For the text-containing cell, return its midpoint in [x, y] coordinate format. 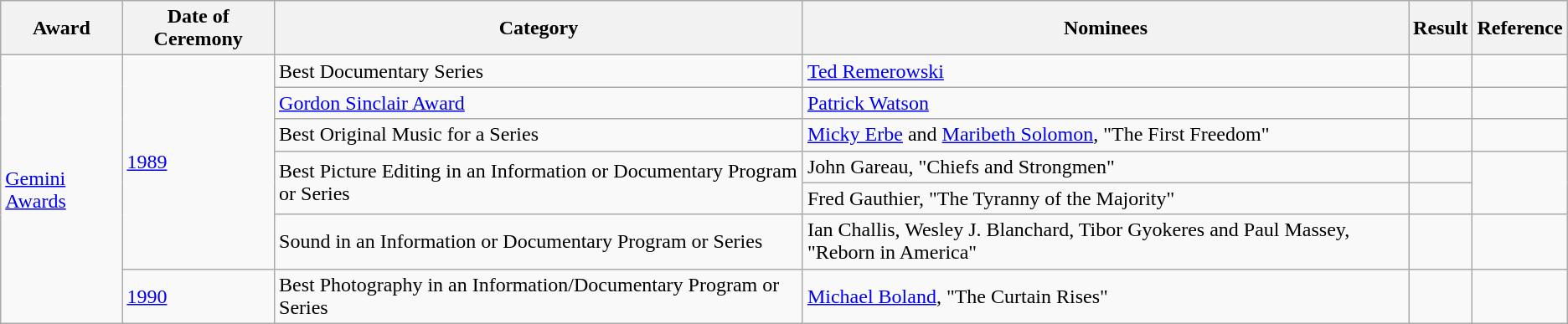
Category [539, 28]
Date of Ceremony [199, 28]
Ian Challis, Wesley J. Blanchard, Tibor Gyokeres and Paul Massey, "Reborn in America" [1106, 241]
Micky Erbe and Maribeth Solomon, "The First Freedom" [1106, 135]
Fred Gauthier, "The Tyranny of the Majority" [1106, 198]
Best Documentary Series [539, 71]
Best Original Music for a Series [539, 135]
1989 [199, 162]
Best Photography in an Information/Documentary Program or Series [539, 296]
Award [62, 28]
Gordon Sinclair Award [539, 103]
Sound in an Information or Documentary Program or Series [539, 241]
Gemini Awards [62, 189]
Reference [1519, 28]
Best Picture Editing in an Information or Documentary Program or Series [539, 183]
Michael Boland, "The Curtain Rises" [1106, 296]
1990 [199, 296]
Nominees [1106, 28]
John Gareau, "Chiefs and Strongmen" [1106, 167]
Patrick Watson [1106, 103]
Result [1441, 28]
Ted Remerowski [1106, 71]
